Search for the cell housing the specified text and yield its (x, y) center coordinate. 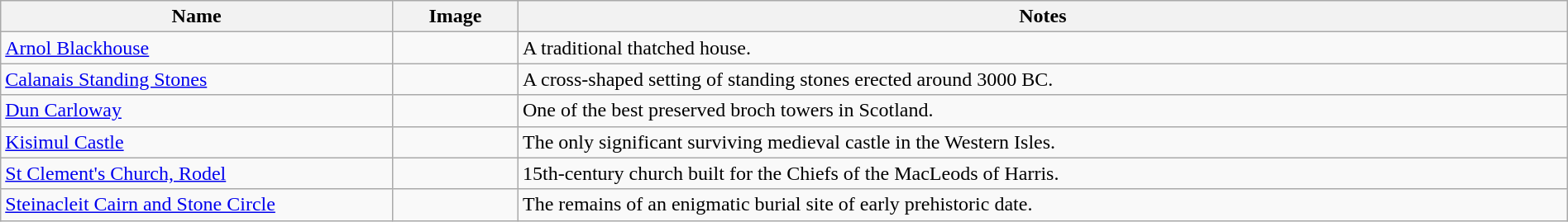
A cross-shaped setting of standing stones erected around 3000 BC. (1042, 79)
15th-century church built for the Chiefs of the MacLeods of Harris. (1042, 173)
Kisimul Castle (197, 142)
Arnol Blackhouse (197, 48)
The remains of an enigmatic burial site of early prehistoric date. (1042, 205)
Calanais Standing Stones (197, 79)
Name (197, 17)
St Clement's Church, Rodel (197, 173)
Steinacleit Cairn and Stone Circle (197, 205)
Image (455, 17)
A traditional thatched house. (1042, 48)
The only significant surviving medieval castle in the Western Isles. (1042, 142)
Notes (1042, 17)
One of the best preserved broch towers in Scotland. (1042, 111)
Dun Carloway (197, 111)
